Find where the given text appears and provide that cell's center as (x, y) coordinate. 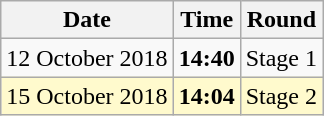
Date (87, 20)
14:04 (206, 96)
12 October 2018 (87, 58)
Stage 1 (281, 58)
Time (206, 20)
14:40 (206, 58)
15 October 2018 (87, 96)
Stage 2 (281, 96)
Round (281, 20)
